Return the [x, y] coordinate for the center point of the cell that contains the specified text.  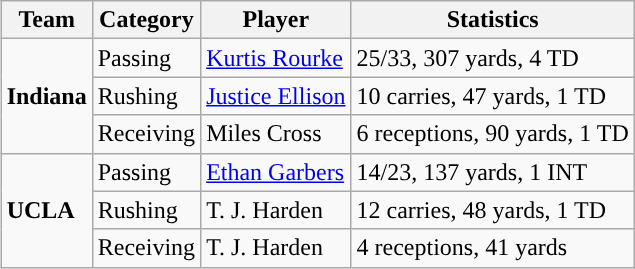
UCLA [46, 210]
Miles Cross [276, 134]
Team [46, 20]
Indiana [46, 96]
Kurtis Rourke [276, 58]
4 receptions, 41 yards [492, 248]
Statistics [492, 20]
14/23, 137 yards, 1 INT [492, 172]
Justice Ellison [276, 96]
12 carries, 48 yards, 1 TD [492, 210]
Category [146, 20]
Ethan Garbers [276, 172]
25/33, 307 yards, 4 TD [492, 58]
10 carries, 47 yards, 1 TD [492, 96]
Player [276, 20]
6 receptions, 90 yards, 1 TD [492, 134]
